Pinpoint the cell where the given text exists, returning its [x, y] midpoint coordinate. 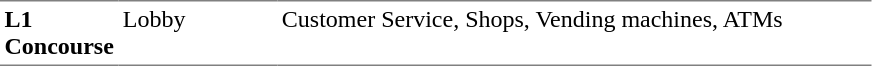
Lobby [198, 33]
Customer Service, Shops, Vending machines, ATMs [574, 33]
L1Concourse [59, 33]
